Return [x, y] of the center of cell containing provided text 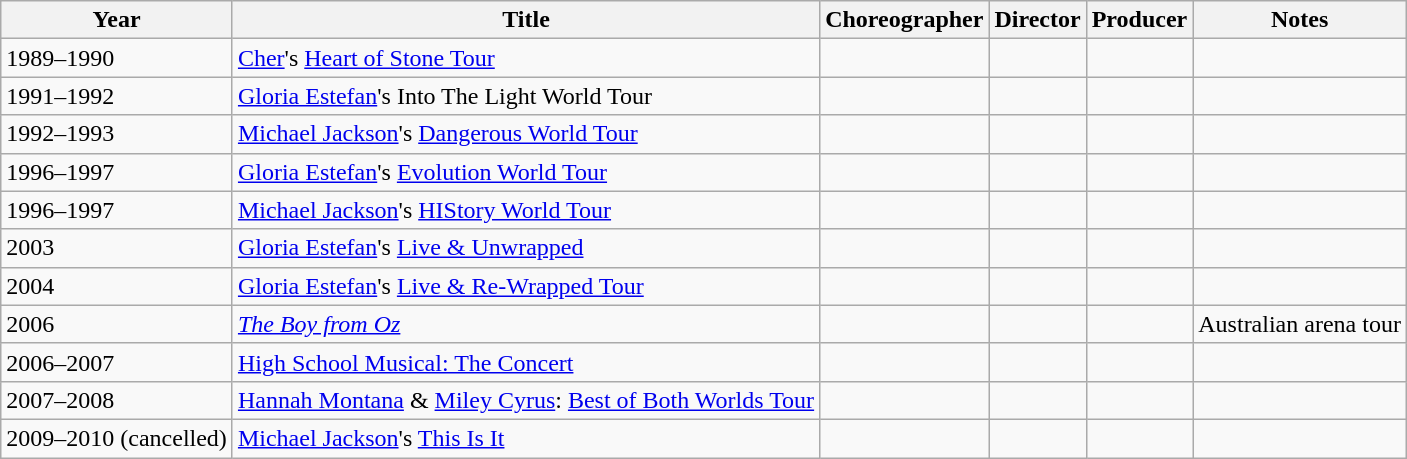
2009–2010 (cancelled) [117, 438]
2006–2007 [117, 362]
Choreographer [904, 20]
Gloria Estefan's Live & Unwrapped [526, 248]
2004 [117, 286]
Title [526, 20]
Michael Jackson's HIStory World Tour [526, 210]
Gloria Estefan's Live & Re-Wrapped Tour [526, 286]
Producer [1140, 20]
2003 [117, 248]
High School Musical: The Concert [526, 362]
1992–1993 [117, 134]
Michael Jackson's This Is It [526, 438]
2007–2008 [117, 400]
2006 [117, 324]
Gloria Estefan's Evolution World Tour [526, 172]
1991–1992 [117, 96]
Gloria Estefan's Into The Light World Tour [526, 96]
Director [1038, 20]
Australian arena tour [1300, 324]
Michael Jackson's Dangerous World Tour [526, 134]
1989–1990 [117, 58]
Hannah Montana & Miley Cyrus: Best of Both Worlds Tour [526, 400]
The Boy from Oz [526, 324]
Notes [1300, 20]
Year [117, 20]
Cher's Heart of Stone Tour [526, 58]
